Determine the [x, y] coordinate at the center of the cell enclosing the given text.  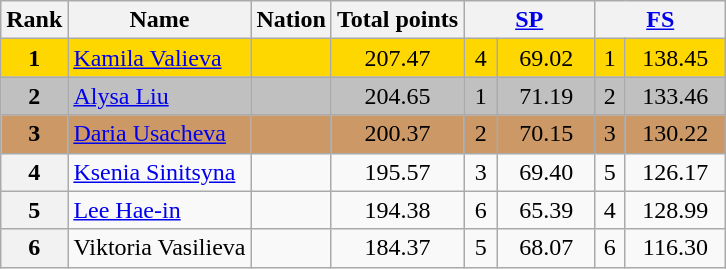
69.02 [546, 58]
128.99 [676, 210]
Alysa Liu [160, 96]
Kamila Valieva [160, 58]
68.07 [546, 248]
SP [530, 20]
FS [660, 20]
Lee Hae-in [160, 210]
194.38 [397, 210]
70.15 [546, 134]
Total points [397, 20]
130.22 [676, 134]
195.57 [397, 172]
204.65 [397, 96]
200.37 [397, 134]
116.30 [676, 248]
Name [160, 20]
Rank [34, 20]
184.37 [397, 248]
138.45 [676, 58]
207.47 [397, 58]
Viktoria Vasilieva [160, 248]
Daria Usacheva [160, 134]
Nation [291, 20]
71.19 [546, 96]
Ksenia Sinitsyna [160, 172]
65.39 [546, 210]
133.46 [676, 96]
126.17 [676, 172]
69.40 [546, 172]
